From the cell containing the given text, extract its center point as (X, Y) coordinate. 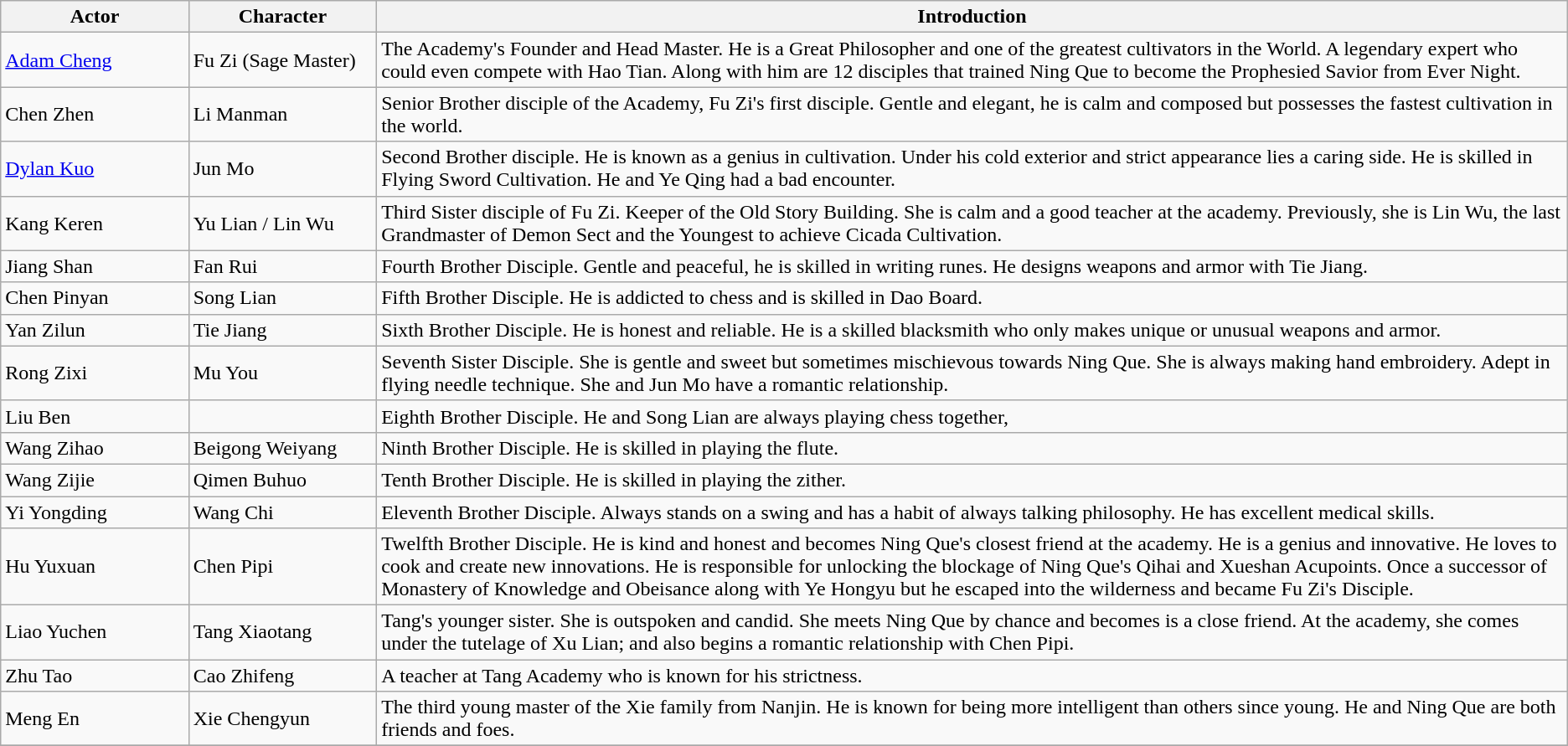
Song Lian (282, 298)
Liu Ben (95, 416)
Fourth Brother Disciple. Gentle and peaceful, he is skilled in writing runes. He designs weapons and armor with Tie Jiang. (972, 266)
Fan Rui (282, 266)
Wang Zijie (95, 480)
Chen Zhen (95, 114)
Xie Chengyun (282, 718)
Actor (95, 17)
Beigong Weiyang (282, 448)
Hu Yuxuan (95, 567)
Chen Pipi (282, 567)
Fifth Brother Disciple. He is addicted to chess and is skilled in Dao Board. (972, 298)
Liao Yuchen (95, 633)
Yu Lian / Lin Wu (282, 223)
Introduction (972, 17)
Jiang Shan (95, 266)
Meng En (95, 718)
Yi Yongding (95, 512)
Chen Pinyan (95, 298)
Rong Zixi (95, 373)
Fu Zi (Sage Master) (282, 60)
Wang Chi (282, 512)
Mu You (282, 373)
Dylan Kuo (95, 169)
Qimen Buhuo (282, 480)
Kang Keren (95, 223)
Ninth Brother Disciple. He is skilled in playing the flute. (972, 448)
Yan Zilun (95, 330)
Cao Zhifeng (282, 676)
Character (282, 17)
Eighth Brother Disciple. He and Song Lian are always playing chess together, (972, 416)
Wang Zihao (95, 448)
Adam Cheng (95, 60)
Tang Xiaotang (282, 633)
Zhu Tao (95, 676)
Sixth Brother Disciple. He is honest and reliable. He is a skilled blacksmith who only makes unique or unusual weapons and armor. (972, 330)
Jun Mo (282, 169)
A teacher at Tang Academy who is known for his strictness. (972, 676)
Li Manman (282, 114)
Tie Jiang (282, 330)
Eleventh Brother Disciple. Always stands on a swing and has a habit of always talking philosophy. He has excellent medical skills. (972, 512)
Tenth Brother Disciple. He is skilled in playing the zither. (972, 480)
